Scan for the cell matching the given text and deliver its (x, y) coordinate at center. 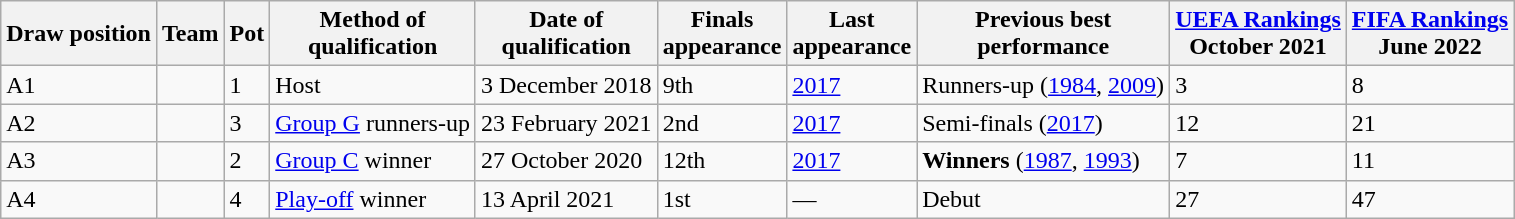
21 (1430, 123)
Method ofqualification (373, 34)
Group C winner (373, 161)
3 December 2018 (566, 85)
Date ofqualification (566, 34)
A1 (79, 85)
12th (722, 161)
Group G runners-up (373, 123)
Pot (247, 34)
Winners (1987, 1993) (1044, 161)
47 (1430, 199)
FIFA RankingsJune 2022 (1430, 34)
1st (722, 199)
2 (247, 161)
Semi-finals (2017) (1044, 123)
27 (1258, 199)
12 (1258, 123)
Lastappearance (852, 34)
Runners-up (1984, 2009) (1044, 85)
Host (373, 85)
A4 (79, 199)
Previous bestperformance (1044, 34)
Team (190, 34)
UEFA RankingsOctober 2021 (1258, 34)
Finalsappearance (722, 34)
A3 (79, 161)
11 (1430, 161)
8 (1430, 85)
1 (247, 85)
— (852, 199)
4 (247, 199)
Debut (1044, 199)
27 October 2020 (566, 161)
A2 (79, 123)
Play-off winner (373, 199)
7 (1258, 161)
9th (722, 85)
2nd (722, 123)
13 April 2021 (566, 199)
Draw position (79, 34)
23 February 2021 (566, 123)
